For the text-containing cell, return its midpoint in (X, Y) coordinate format. 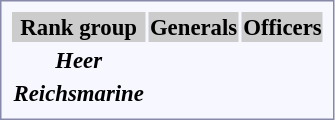
Generals (193, 27)
Rank group (78, 27)
Heer (78, 60)
Reichsmarine (78, 93)
Officers (282, 27)
